Extract the [X, Y] coordinate from the center of the cell holding the provided text.  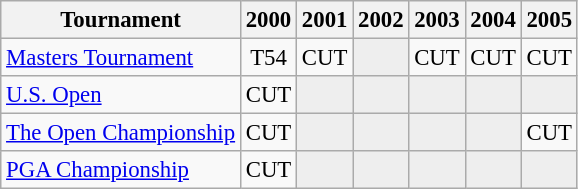
Masters Tournament [121, 58]
2005 [549, 20]
2002 [381, 20]
T54 [268, 58]
PGA Championship [121, 170]
2000 [268, 20]
Tournament [121, 20]
2001 [325, 20]
The Open Championship [121, 133]
2004 [493, 20]
U.S. Open [121, 95]
2003 [437, 20]
